Detect which cell encompasses the target text, then output its [X, Y] center coordinate. 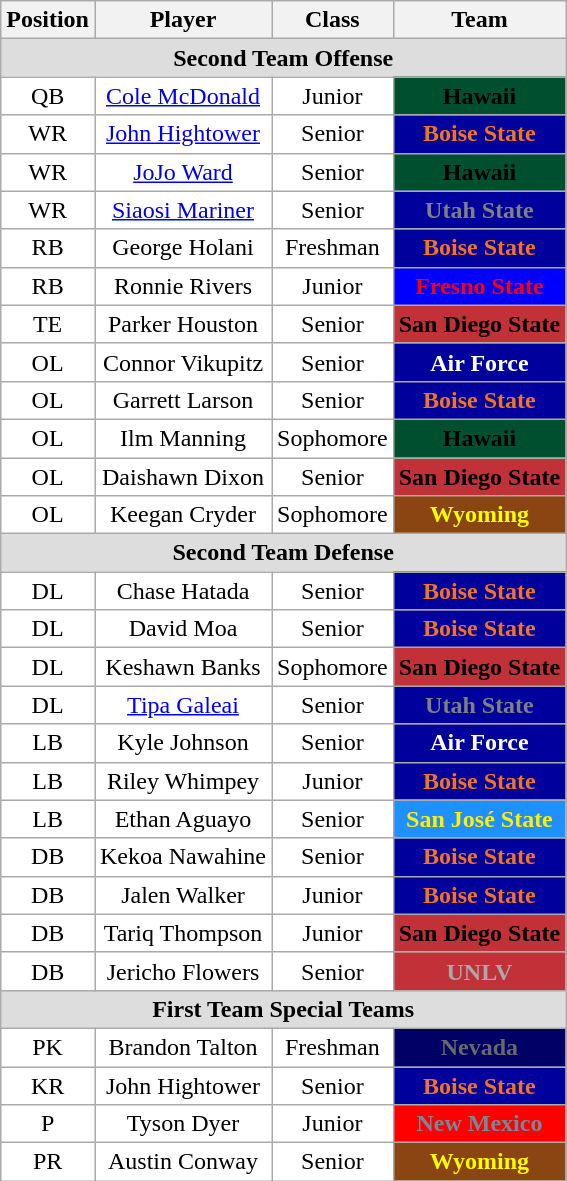
Ilm Manning [182, 438]
Tyson Dyer [182, 1124]
PK [48, 1047]
Austin Conway [182, 1162]
P [48, 1124]
Riley Whimpey [182, 781]
UNLV [479, 971]
Team [479, 20]
Second Team Defense [284, 553]
KR [48, 1085]
Siaosi Mariner [182, 210]
First Team Special Teams [284, 1009]
Keegan Cryder [182, 515]
New Mexico [479, 1124]
Second Team Offense [284, 58]
PR [48, 1162]
Kekoa Nawahine [182, 857]
TE [48, 324]
QB [48, 96]
Nevada [479, 1047]
Jalen Walker [182, 895]
Keshawn Banks [182, 667]
George Holani [182, 248]
Parker Houston [182, 324]
Chase Hatada [182, 591]
Garrett Larson [182, 400]
Player [182, 20]
Kyle Johnson [182, 743]
Position [48, 20]
Class [333, 20]
JoJo Ward [182, 172]
Daishawn Dixon [182, 477]
Tariq Thompson [182, 933]
Jericho Flowers [182, 971]
Ethan Aguayo [182, 819]
Ronnie Rivers [182, 286]
San José State [479, 819]
Tipa Galeai [182, 705]
Cole McDonald [182, 96]
Fresno State [479, 286]
David Moa [182, 629]
Connor Vikupitz [182, 362]
Brandon Talton [182, 1047]
